Locate the cell with the specified text and output its (X, Y) center coordinate. 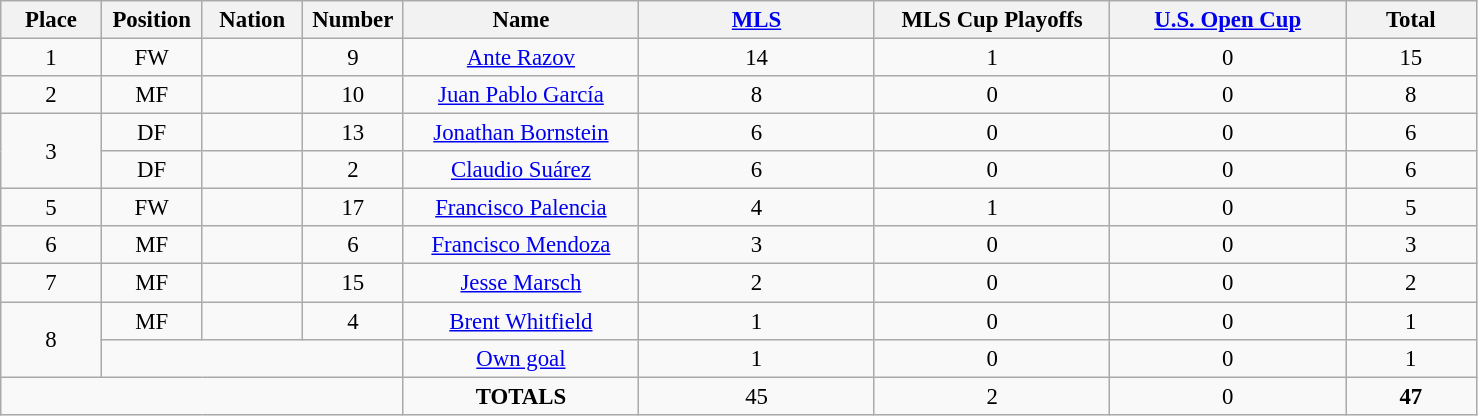
7 (52, 283)
Francisco Palencia (521, 208)
9 (354, 58)
Own goal (521, 358)
Brent Whitfield (521, 321)
TOTALS (521, 396)
Nation (252, 20)
13 (354, 133)
45 (757, 396)
Name (521, 20)
U.S. Open Cup (1228, 20)
17 (354, 208)
Juan Pablo García (521, 95)
Ante Razov (521, 58)
Francisco Mendoza (521, 245)
MLS Cup Playoffs (992, 20)
Total (1412, 20)
Position (152, 20)
MLS (757, 20)
47 (1412, 396)
Place (52, 20)
Claudio Suárez (521, 170)
14 (757, 58)
Jonathan Bornstein (521, 133)
Number (354, 20)
Jesse Marsch (521, 283)
10 (354, 95)
